Output the [x, y] coordinate of the center of the cell containing the given text.  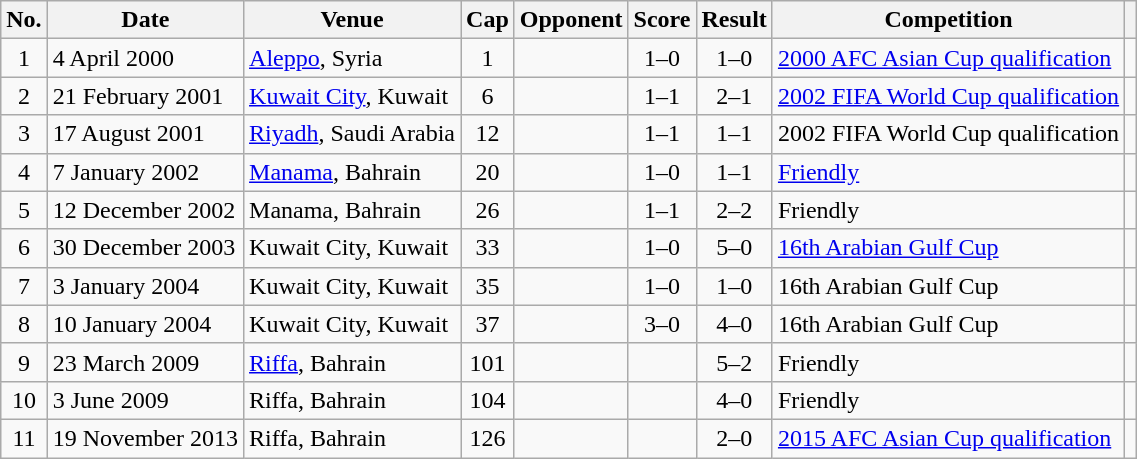
5–2 [734, 362]
5 [24, 210]
3–0 [662, 324]
9 [24, 362]
35 [488, 286]
Competition [948, 20]
Opponent [571, 20]
Cap [488, 20]
30 December 2003 [145, 248]
2–2 [734, 210]
7 January 2002 [145, 172]
17 August 2001 [145, 134]
126 [488, 438]
10 January 2004 [145, 324]
26 [488, 210]
2000 AFC Asian Cup qualification [948, 58]
4 April 2000 [145, 58]
10 [24, 400]
33 [488, 248]
8 [24, 324]
20 [488, 172]
3 January 2004 [145, 286]
7 [24, 286]
23 March 2009 [145, 362]
12 [488, 134]
3 June 2009 [145, 400]
4 [24, 172]
104 [488, 400]
2015 AFC Asian Cup qualification [948, 438]
Result [734, 20]
12 December 2002 [145, 210]
11 [24, 438]
19 November 2013 [145, 438]
101 [488, 362]
2 [24, 96]
Aleppo, Syria [352, 58]
Venue [352, 20]
2–1 [734, 96]
21 February 2001 [145, 96]
Score [662, 20]
Riyadh, Saudi Arabia [352, 134]
2–0 [734, 438]
Date [145, 20]
No. [24, 20]
37 [488, 324]
3 [24, 134]
5–0 [734, 248]
